Output the [X, Y] coordinate of the center of the cell containing the given text.  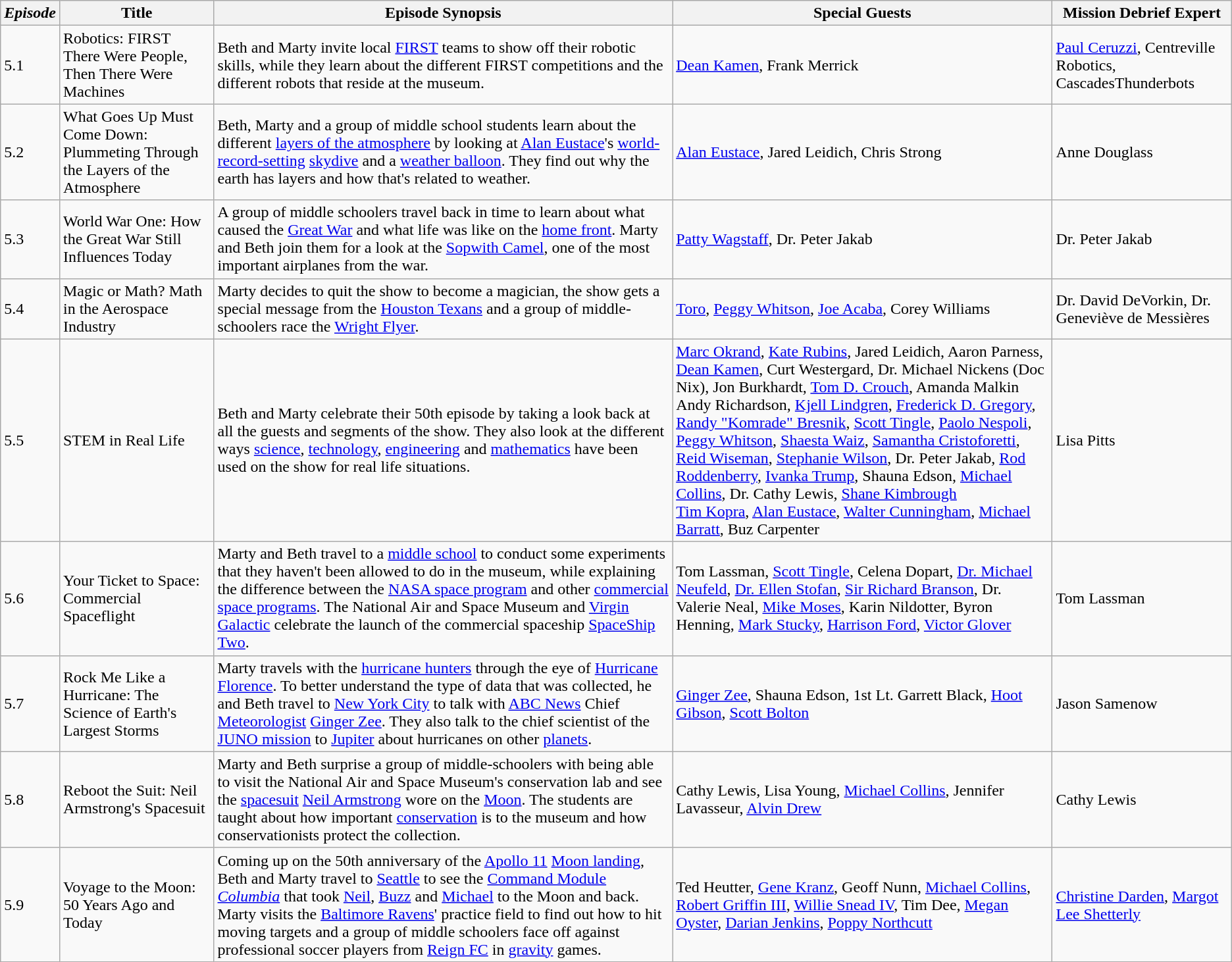
5.7 [30, 703]
Episode [30, 13]
STEM in Real Life [137, 440]
Ted Heutter, Gene Kranz, Geoff Nunn, Michael Collins, Robert Griffin III, Willie Snead IV, Tim Dee, Megan Oyster, Darian Jenkins, Poppy Northcutt [862, 904]
Toro, Peggy Whitson, Joe Acaba, Corey Williams [862, 309]
Episode Synopsis [444, 13]
Magic or Math? Math in the Aerospace Industry [137, 309]
Voyage to the Moon: 50 Years Ago and Today [137, 904]
Anne Douglass [1142, 152]
5.4 [30, 309]
Dean Kamen, Frank Merrick [862, 64]
5.9 [30, 904]
Ginger Zee, Shauna Edson, 1st Lt. Garrett Black, Hoot Gibson, Scott Bolton [862, 703]
Rock Me Like a Hurricane: The Science of Earth's Largest Storms [137, 703]
Alan Eustace, Jared Leidich, Chris Strong [862, 152]
5.5 [30, 440]
Robotics: FIRST There Were People, Then There Were Machines [137, 64]
Your Ticket to Space: Commercial Spaceflight [137, 599]
Dr. David DeVorkin, Dr. Geneviève de Messières [1142, 309]
World War One: How the Great War Still Influences Today [137, 240]
Title [137, 13]
Patty Wagstaff, Dr. Peter Jakab [862, 240]
Christine Darden, Margot Lee Shetterly [1142, 904]
What Goes Up Must Come Down: Plummeting Through the Layers of the Atmosphere [137, 152]
5.8 [30, 799]
Lisa Pitts [1142, 440]
Cathy Lewis, Lisa Young, Michael Collins, Jennifer Lavasseur, Alvin Drew [862, 799]
Paul Ceruzzi, Centreville Robotics, CascadesThunderbots [1142, 64]
5.6 [30, 599]
5.1 [30, 64]
5.2 [30, 152]
Reboot the Suit: Neil Armstrong's Spacesuit [137, 799]
Mission Debrief Expert [1142, 13]
Dr. Peter Jakab [1142, 240]
Special Guests [862, 13]
Cathy Lewis [1142, 799]
5.3 [30, 240]
Tom Lassman [1142, 599]
Jason Samenow [1142, 703]
